Extract the [x, y] coordinate from the center of the cell holding the provided text.  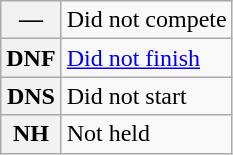
Did not start [146, 96]
Did not finish [146, 58]
Not held [146, 134]
NH [31, 134]
DNS [31, 96]
DNF [31, 58]
Did not compete [146, 20]
— [31, 20]
